Provide the [X, Y] coordinate of the cell's center where the given text is located.  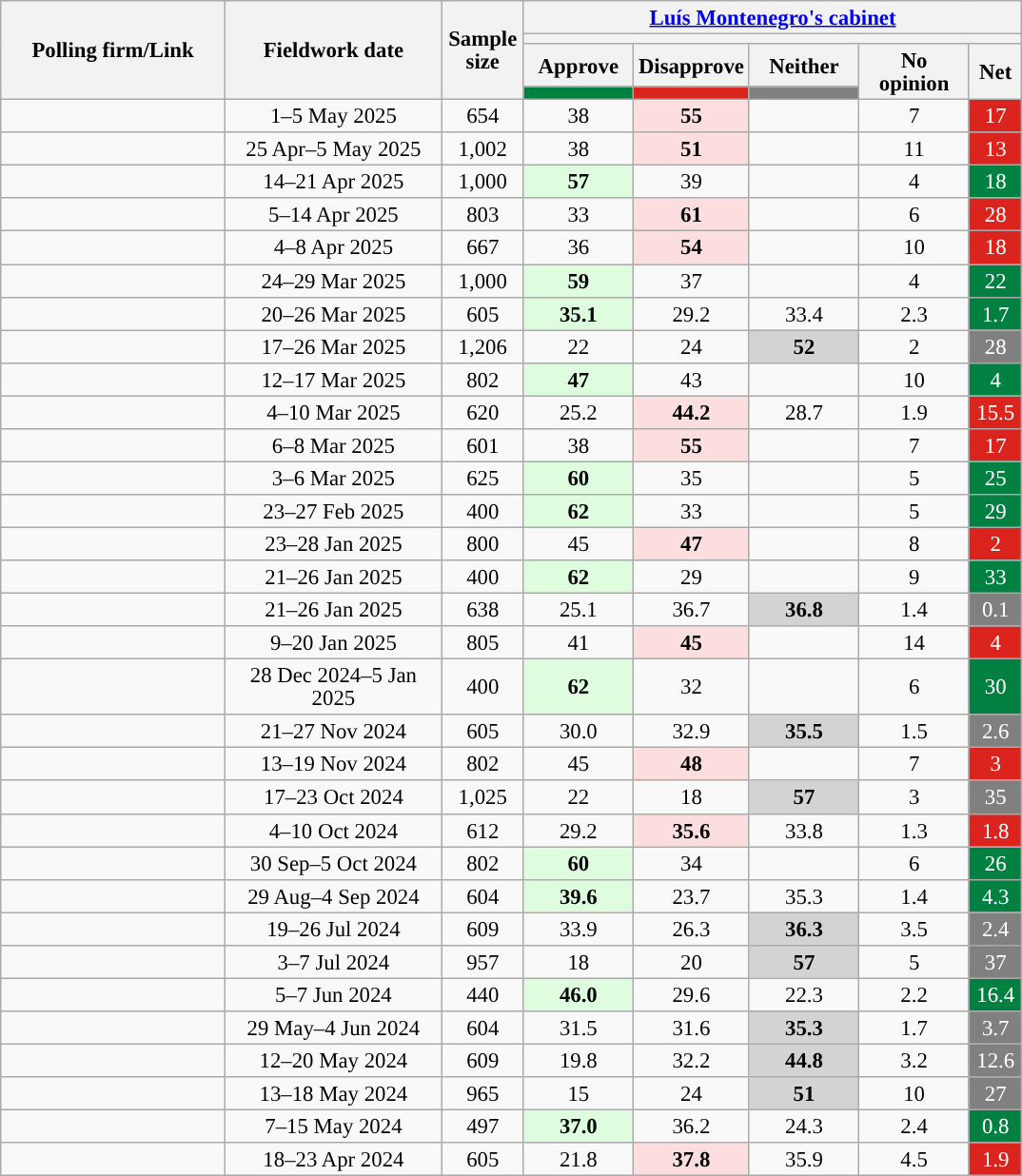
20 [692, 963]
33.8 [804, 830]
36.2 [692, 1127]
22.3 [804, 995]
4–8 Apr 2025 [333, 247]
12–20 May 2024 [333, 1060]
Sample size [482, 50]
13–19 Nov 2024 [333, 765]
No opinion [914, 72]
23.7 [692, 896]
34 [692, 864]
36.3 [804, 929]
800 [482, 544]
0.8 [995, 1127]
965 [482, 1094]
1.8 [995, 830]
23–27 Feb 2025 [333, 512]
54 [692, 247]
19.8 [579, 1060]
23–28 Jan 2025 [333, 544]
29.6 [692, 995]
32.9 [692, 731]
24–29 Mar 2025 [333, 282]
Luís Montenegro's cabinet [773, 17]
497 [482, 1127]
Fieldwork date [333, 50]
18–23 Apr 2024 [333, 1159]
39 [692, 183]
625 [482, 478]
28 Dec 2024–5 Jan 2025 [333, 687]
32.2 [692, 1060]
36 [579, 247]
2.6 [995, 731]
61 [692, 215]
4.3 [995, 896]
59 [579, 282]
Net [995, 72]
1–5 May 2025 [333, 116]
44.2 [692, 413]
9 [914, 577]
28.7 [804, 413]
17–23 Oct 2024 [333, 797]
2.2 [914, 995]
33.9 [579, 929]
6–8 Mar 2025 [333, 445]
52 [804, 346]
30 Sep–5 Oct 2024 [333, 864]
35.6 [692, 830]
36.7 [692, 611]
21.8 [579, 1159]
41 [579, 643]
13–18 May 2024 [333, 1094]
15.5 [995, 413]
620 [482, 413]
20–26 Mar 2025 [333, 314]
17–26 Mar 2025 [333, 346]
601 [482, 445]
2.3 [914, 314]
21–27 Nov 2024 [333, 731]
440 [482, 995]
24.3 [804, 1127]
3.5 [914, 929]
29 May–4 Jun 2024 [333, 1028]
37.0 [579, 1127]
3.7 [995, 1028]
5–14 Apr 2025 [333, 215]
15 [579, 1094]
Neither [804, 65]
14–21 Apr 2025 [333, 183]
Disapprove [692, 65]
13 [995, 148]
30 [995, 687]
667 [482, 247]
957 [482, 963]
Polling firm/Link [113, 50]
12–17 Mar 2025 [333, 379]
46.0 [579, 995]
35.9 [804, 1159]
8 [914, 544]
9–20 Jan 2025 [333, 643]
25.2 [579, 413]
33.4 [804, 314]
1.3 [914, 830]
3.2 [914, 1060]
5–7 Jun 2024 [333, 995]
31.6 [692, 1028]
1,206 [482, 346]
11 [914, 148]
36.8 [804, 611]
654 [482, 116]
805 [482, 643]
25 Apr–5 May 2025 [333, 148]
39.6 [579, 896]
30.0 [579, 731]
25 [995, 478]
803 [482, 215]
7–15 May 2024 [333, 1127]
3–7 Jul 2024 [333, 963]
4.5 [914, 1159]
638 [482, 611]
43 [692, 379]
48 [692, 765]
0.1 [995, 611]
37.8 [692, 1159]
612 [482, 830]
26.3 [692, 929]
25.1 [579, 611]
27 [995, 1094]
4–10 Oct 2024 [333, 830]
29 Aug–4 Sep 2024 [333, 896]
4–10 Mar 2025 [333, 413]
14 [914, 643]
35.1 [579, 314]
3–6 Mar 2025 [333, 478]
Approve [579, 65]
31.5 [579, 1028]
1.5 [914, 731]
1,002 [482, 148]
44.8 [804, 1060]
32 [692, 687]
19–26 Jul 2024 [333, 929]
26 [995, 864]
16.4 [995, 995]
1,025 [482, 797]
35.5 [804, 731]
12.6 [995, 1060]
